Search for the cell housing the specified text and yield its [X, Y] center coordinate. 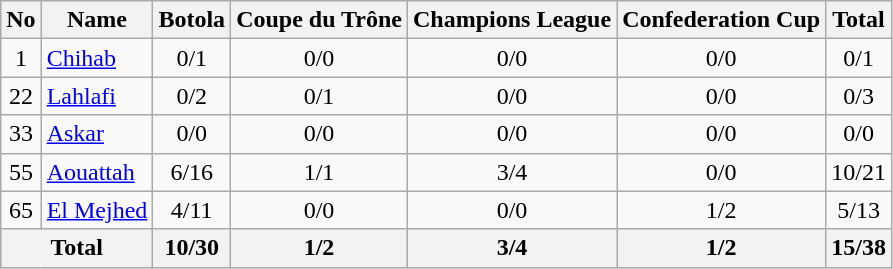
Lahlafi [97, 96]
Coupe du Trône [320, 20]
10/30 [192, 248]
Name [97, 20]
Chihab [97, 58]
Confederation Cup [722, 20]
Aouattah [97, 172]
22 [21, 96]
El Mejhed [97, 210]
Botola [192, 20]
55 [21, 172]
65 [21, 210]
No [21, 20]
15/38 [859, 248]
Champions League [512, 20]
Askar [97, 134]
0/2 [192, 96]
6/16 [192, 172]
4/11 [192, 210]
1/1 [320, 172]
1 [21, 58]
0/3 [859, 96]
5/13 [859, 210]
10/21 [859, 172]
33 [21, 134]
